Find where the given text appears and provide that cell's center as (X, Y) coordinate. 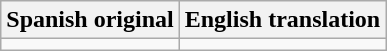
English translation (282, 20)
Spanish original (90, 20)
